Pinpoint the cell where the given text exists, returning its [X, Y] midpoint coordinate. 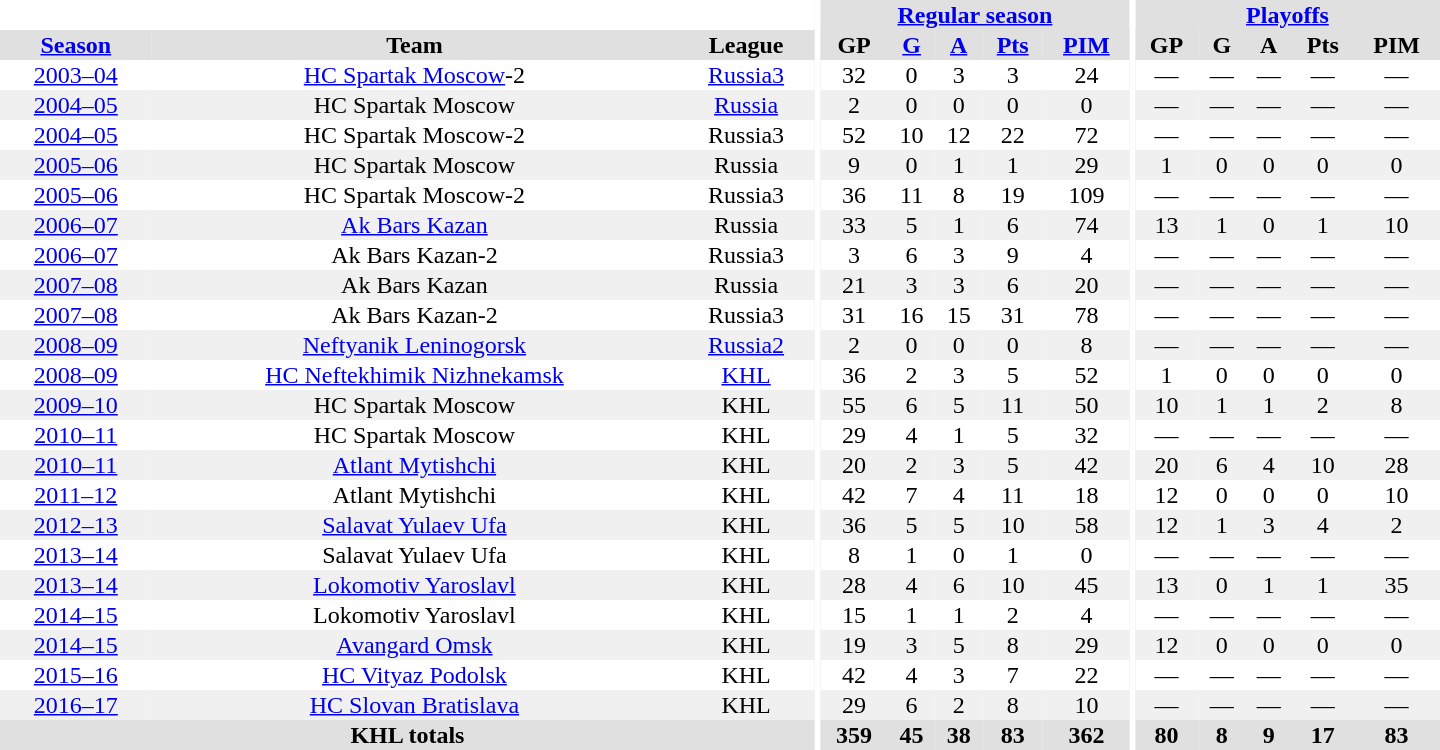
58 [1086, 525]
Avangard Omsk [415, 645]
38 [958, 735]
74 [1086, 225]
HC Neftekhimik Nizhnekamsk [415, 375]
24 [1086, 75]
72 [1086, 135]
50 [1086, 405]
78 [1086, 315]
HC Vityaz Podolsk [415, 675]
362 [1086, 735]
2009–10 [76, 405]
80 [1166, 735]
2012–13 [76, 525]
2011–12 [76, 495]
16 [912, 315]
KHL totals [408, 735]
Team [415, 45]
Russia2 [746, 345]
33 [854, 225]
21 [854, 285]
League [746, 45]
Playoffs [1288, 15]
Season [76, 45]
HC Slovan Bratislava [415, 705]
Neftyanik Leninogorsk [415, 345]
359 [854, 735]
Regular season [975, 15]
18 [1086, 495]
35 [1396, 585]
55 [854, 405]
17 [1322, 735]
109 [1086, 195]
2016–17 [76, 705]
2003–04 [76, 75]
2015–16 [76, 675]
